From the cell containing the given text, extract its center point as (x, y) coordinate. 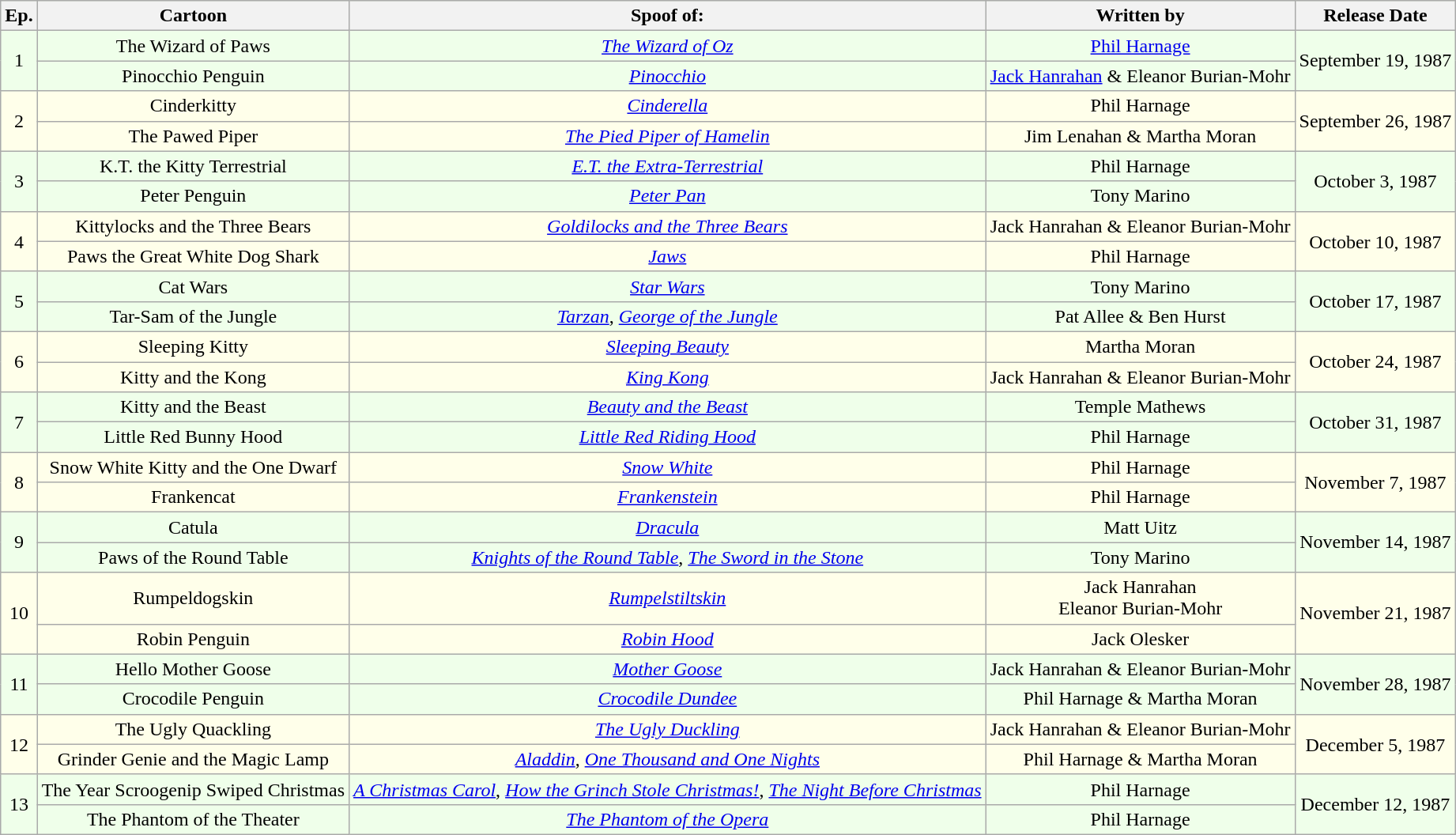
3 (19, 181)
October 24, 1987 (1375, 361)
Rumpeldogskin (193, 598)
Aladdin, One Thousand and One Nights (668, 759)
October 31, 1987 (1375, 422)
Release Date (1375, 16)
Crocodile Dundee (668, 699)
Dracula (668, 527)
November 28, 1987 (1375, 684)
Pat Allee & Ben Hurst (1140, 316)
September 19, 1987 (1375, 61)
November 14, 1987 (1375, 542)
The Pawed Piper (193, 136)
The Year Scroogenip Swiped Christmas (193, 789)
7 (19, 422)
The Ugly Duckling (668, 729)
13 (19, 804)
8 (19, 482)
Little Red Bunny Hood (193, 437)
Martha Moran (1140, 346)
November 7, 1987 (1375, 482)
Cinderella (668, 106)
Kittylocks and the Three Bears (193, 226)
Jim Lenahan & Martha Moran (1140, 136)
6 (19, 361)
December 12, 1987 (1375, 804)
Little Red Riding Hood (668, 437)
October 3, 1987 (1375, 181)
9 (19, 542)
Paws of the Round Table (193, 557)
Hello Mother Goose (193, 669)
Goldilocks and the Three Bears (668, 226)
The Pied Piper of Hamelin (668, 136)
Kitty and the Beast (193, 407)
The Phantom of the Theater (193, 819)
November 21, 1987 (1375, 614)
Robin Penguin (193, 639)
Rumpelstiltskin (668, 598)
Jaws (668, 256)
October 10, 1987 (1375, 241)
The Ugly Quackling (193, 729)
Frankencat (193, 497)
Robin Hood (668, 639)
King Kong (668, 377)
Catula (193, 527)
Beauty and the Beast (668, 407)
12 (19, 744)
Jack Olesker (1140, 639)
December 5, 1987 (1375, 744)
Pinocchio (668, 76)
Written by (1140, 16)
The Wizard of Oz (668, 46)
The Phantom of the Opera (668, 819)
Kitty and the Kong (193, 377)
Snow White (668, 467)
Pinocchio Penguin (193, 76)
5 (19, 301)
Cat Wars (193, 286)
Cinderkitty (193, 106)
Ep. (19, 16)
Temple Mathews (1140, 407)
Frankenstein (668, 497)
Peter Pan (668, 196)
Sleeping Beauty (668, 346)
Knights of the Round Table, The Sword in the Stone (668, 557)
Matt Uitz (1140, 527)
1 (19, 61)
A Christmas Carol, How the Grinch Stole Christmas!, The Night Before Christmas (668, 789)
October 17, 1987 (1375, 301)
Tar-Sam of the Jungle (193, 316)
The Wizard of Paws (193, 46)
Snow White Kitty and the One Dwarf (193, 467)
10 (19, 614)
Peter Penguin (193, 196)
Grinder Genie and the Magic Lamp (193, 759)
Cartoon (193, 16)
Tarzan, George of the Jungle (668, 316)
4 (19, 241)
Paws the Great White Dog Shark (193, 256)
Crocodile Penguin (193, 699)
Sleeping Kitty (193, 346)
11 (19, 684)
Mother Goose (668, 669)
E.T. the Extra-Terrestrial (668, 166)
Star Wars (668, 286)
2 (19, 121)
September 26, 1987 (1375, 121)
Jack HanrahanEleanor Burian-Mohr (1140, 598)
K.T. the Kitty Terrestrial (193, 166)
Spoof of: (668, 16)
